Output the [X, Y] coordinate of the center of the cell containing the given text.  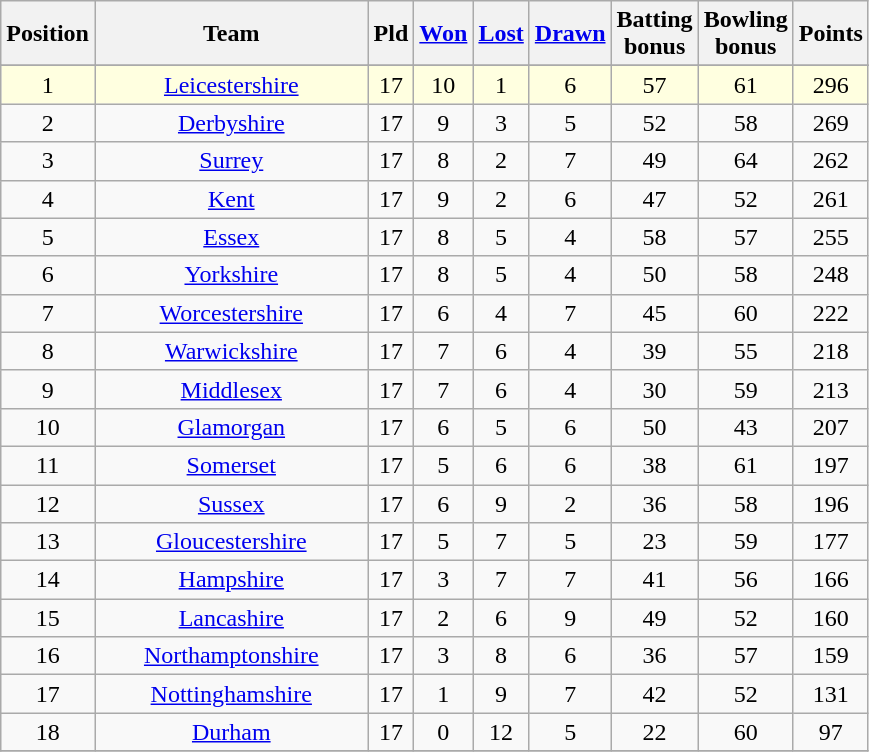
261 [830, 199]
42 [654, 694]
Won [444, 34]
97 [830, 732]
Kent [231, 199]
39 [654, 351]
11 [48, 465]
Pld [391, 34]
13 [48, 542]
Nottinghamshire [231, 694]
30 [654, 389]
Team [231, 34]
255 [830, 237]
Essex [231, 237]
Batting bonus [654, 34]
Sussex [231, 503]
23 [654, 542]
Somerset [231, 465]
64 [746, 161]
38 [654, 465]
131 [830, 694]
22 [654, 732]
Lancashire [231, 618]
248 [830, 275]
Worcestershire [231, 313]
Derbyshire [231, 123]
Yorkshire [231, 275]
Position [48, 34]
15 [48, 618]
166 [830, 580]
296 [830, 85]
160 [830, 618]
213 [830, 389]
Middlesex [231, 389]
0 [444, 732]
56 [746, 580]
196 [830, 503]
41 [654, 580]
269 [830, 123]
218 [830, 351]
43 [746, 427]
Leicestershire [231, 85]
Northamptonshire [231, 656]
Warwickshire [231, 351]
Drawn [570, 34]
Points [830, 34]
197 [830, 465]
14 [48, 580]
159 [830, 656]
Lost [501, 34]
207 [830, 427]
Hampshire [231, 580]
262 [830, 161]
18 [48, 732]
16 [48, 656]
Glamorgan [231, 427]
Surrey [231, 161]
Bowling bonus [746, 34]
55 [746, 351]
Gloucestershire [231, 542]
47 [654, 199]
45 [654, 313]
Durham [231, 732]
177 [830, 542]
222 [830, 313]
